Return [X, Y] of the center of cell containing provided text 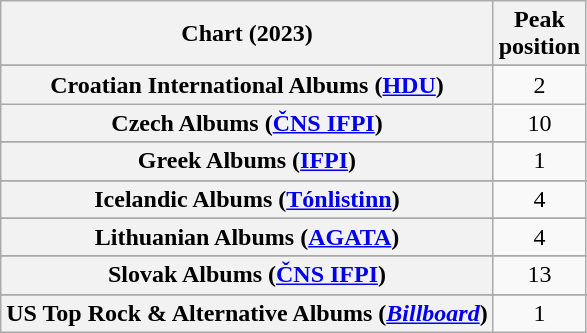
US Top Rock & Alternative Albums (Billboard) [247, 313]
Slovak Albums (ČNS IFPI) [247, 275]
13 [539, 275]
10 [539, 123]
Croatian International Albums (HDU) [247, 85]
Czech Albums (ČNS IFPI) [247, 123]
Greek Albums (IFPI) [247, 161]
Icelandic Albums (Tónlistinn) [247, 199]
Chart (2023) [247, 34]
2 [539, 85]
Peakposition [539, 34]
Lithuanian Albums (AGATA) [247, 237]
